Detect which cell encompasses the target text, then output its [X, Y] center coordinate. 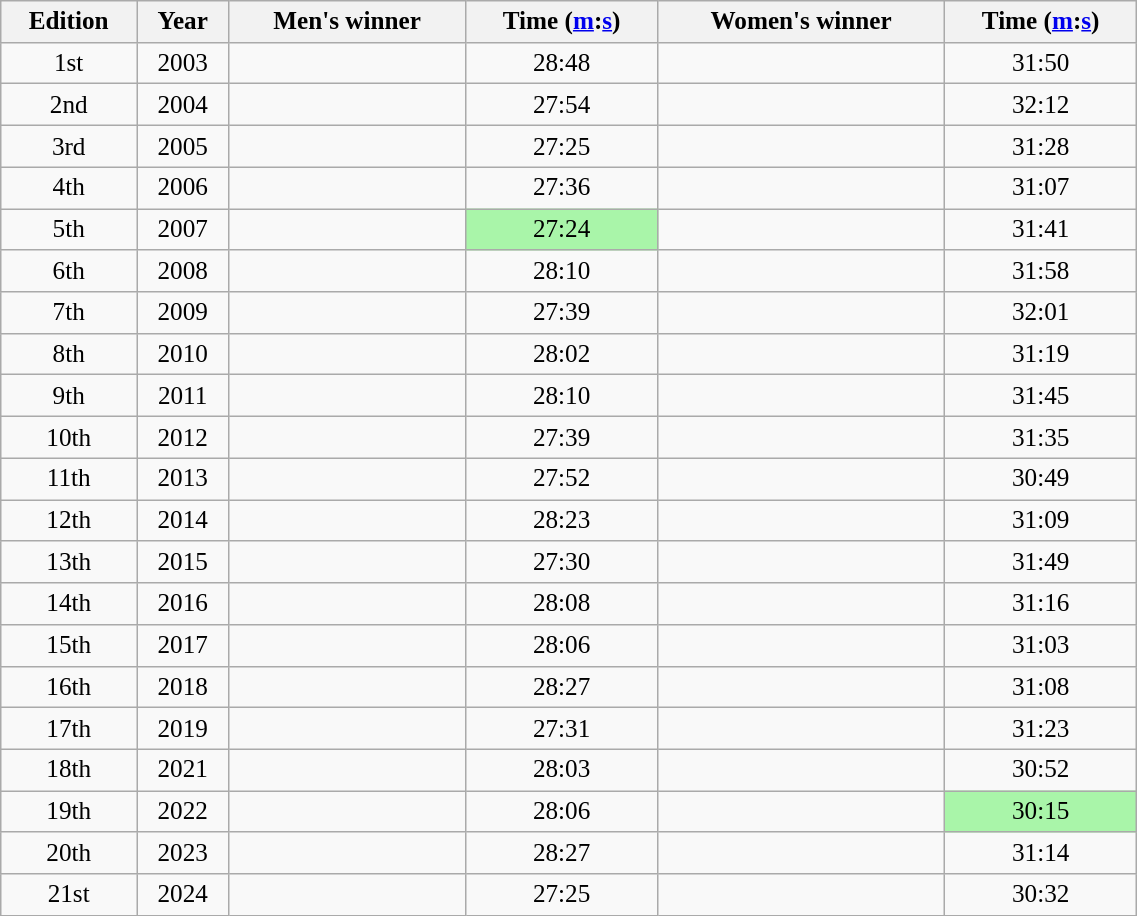
31:45 [1040, 396]
32:12 [1040, 105]
30:32 [1040, 895]
31:16 [1040, 604]
2012 [183, 437]
1st [69, 63]
19th [69, 812]
2008 [183, 271]
2010 [183, 354]
27:52 [561, 479]
30:52 [1040, 770]
16th [69, 687]
30:15 [1040, 812]
31:49 [1040, 562]
6th [69, 271]
14th [69, 604]
2nd [69, 105]
Women's winner [802, 22]
5th [69, 229]
18th [69, 770]
2022 [183, 812]
31:19 [1040, 354]
2015 [183, 562]
30:49 [1040, 479]
27:54 [561, 105]
32:01 [1040, 313]
21st [69, 895]
Year [183, 22]
27:30 [561, 562]
2004 [183, 105]
20th [69, 853]
2013 [183, 479]
31:08 [1040, 687]
2016 [183, 604]
31:23 [1040, 728]
13th [69, 562]
15th [69, 645]
8th [69, 354]
31:03 [1040, 645]
17th [69, 728]
10th [69, 437]
2014 [183, 520]
2018 [183, 687]
31:50 [1040, 63]
4th [69, 188]
31:07 [1040, 188]
28:03 [561, 770]
2003 [183, 63]
2021 [183, 770]
27:31 [561, 728]
27:24 [561, 229]
11th [69, 479]
2006 [183, 188]
2009 [183, 313]
28:23 [561, 520]
2024 [183, 895]
7th [69, 313]
31:28 [1040, 146]
Men's winner [348, 22]
Edition [69, 22]
31:09 [1040, 520]
31:35 [1040, 437]
12th [69, 520]
2011 [183, 396]
2007 [183, 229]
28:48 [561, 63]
31:14 [1040, 853]
31:41 [1040, 229]
2019 [183, 728]
31:58 [1040, 271]
28:02 [561, 354]
9th [69, 396]
3rd [69, 146]
27:36 [561, 188]
2023 [183, 853]
28:08 [561, 604]
2017 [183, 645]
2005 [183, 146]
